Search for the cell housing the specified text and yield its [X, Y] center coordinate. 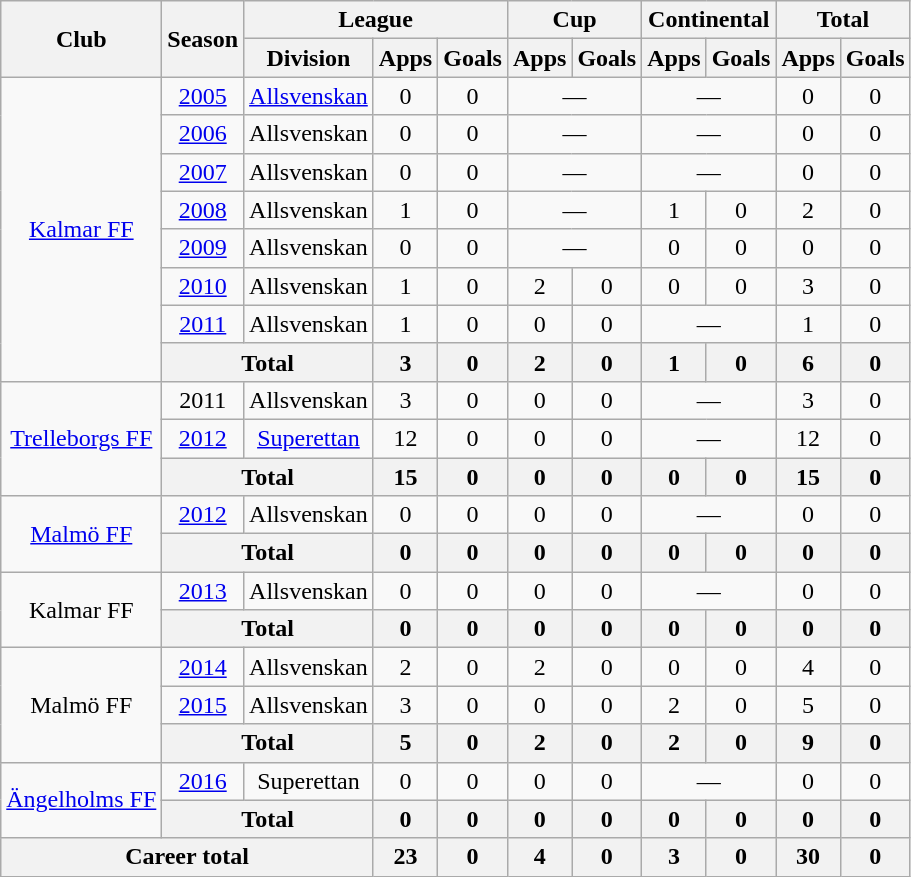
Season [203, 39]
Ängelholms FF [82, 800]
Cup [574, 20]
2010 [203, 286]
2008 [203, 210]
Trelleborgs FF [82, 438]
2015 [203, 705]
2006 [203, 134]
30 [808, 857]
Division [309, 58]
League [376, 20]
Continental [709, 20]
23 [405, 857]
2016 [203, 781]
Club [82, 39]
2014 [203, 667]
2005 [203, 96]
Career total [188, 857]
2009 [203, 248]
2007 [203, 172]
6 [808, 362]
2013 [203, 591]
9 [808, 743]
